For the text-containing cell, return its midpoint in (x, y) coordinate format. 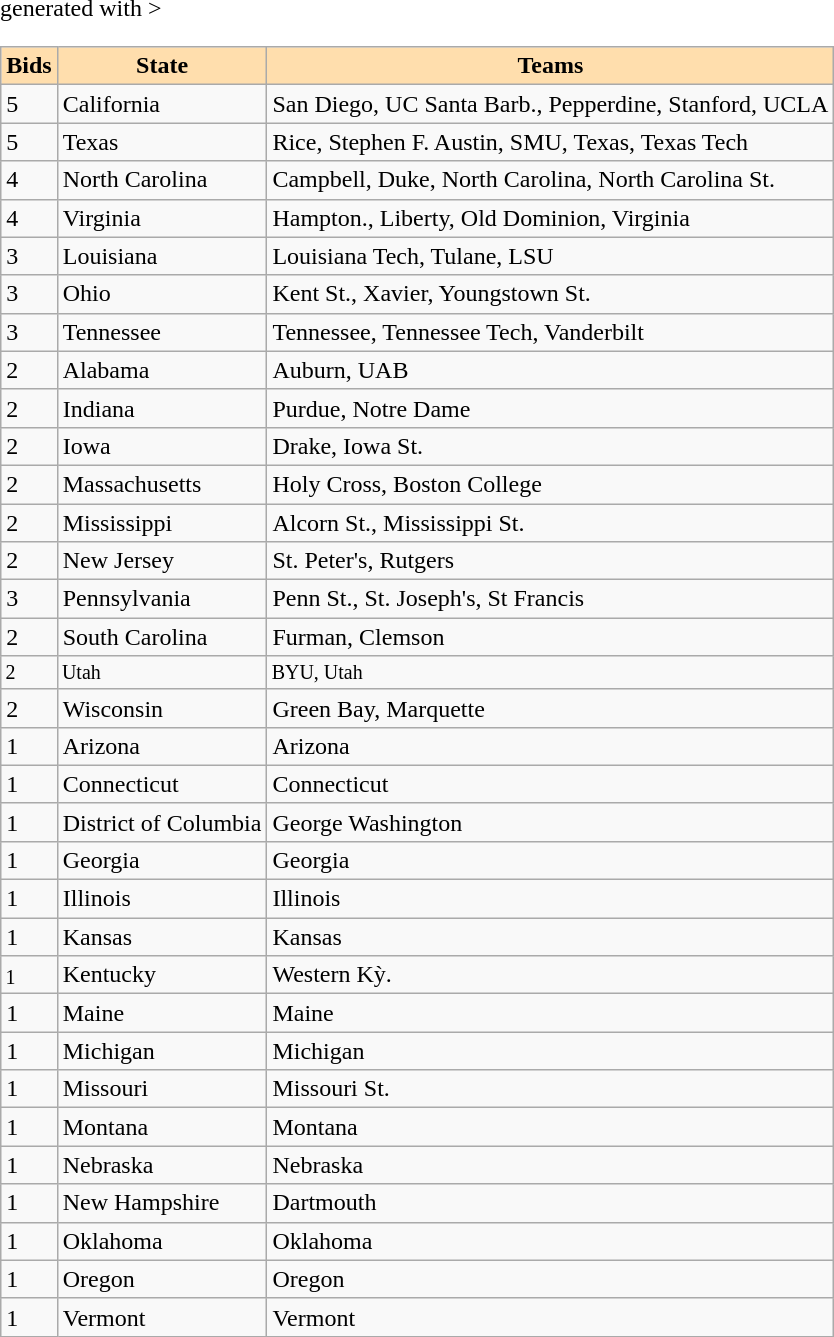
Tennessee, Tennessee Tech, Vanderbilt (550, 332)
George Washington (550, 822)
Kent St., Xavier, Youngstown St. (550, 294)
Pennsylvania (162, 599)
Penn St., St. Joseph's, St Francis (550, 599)
BYU, Utah (550, 672)
Kentucky (162, 975)
Western Kỳ. (550, 975)
Auburn, UAB (550, 370)
Massachusetts (162, 484)
Furman, Clemson (550, 637)
North Carolina (162, 180)
Missouri St. (550, 1089)
St. Peter's, Rutgers (550, 561)
Ohio (162, 294)
San Diego, UC Santa Barb., Pepperdine, Stanford, UCLA (550, 104)
Holy Cross, Boston College (550, 484)
Mississippi (162, 523)
Virginia (162, 218)
Texas (162, 142)
Teams (550, 66)
Purdue, Notre Dame (550, 408)
Louisiana Tech, Tulane, LSU (550, 256)
District of Columbia (162, 822)
Tennessee (162, 332)
Iowa (162, 446)
Bids (29, 66)
Indiana (162, 408)
Rice, Stephen F. Austin, SMU, Texas, Texas Tech (550, 142)
Green Bay, Marquette (550, 708)
South Carolina (162, 637)
New Jersey (162, 561)
Drake, Iowa St. (550, 446)
Wisconsin (162, 708)
Alcorn St., Mississippi St. (550, 523)
Louisiana (162, 256)
Hampton., Liberty, Old Dominion, Virginia (550, 218)
Utah (162, 672)
Dartmouth (550, 1203)
Missouri (162, 1089)
State (162, 66)
California (162, 104)
Campbell, Duke, North Carolina, North Carolina St. (550, 180)
New Hampshire (162, 1203)
Alabama (162, 370)
